Return (x, y) of the center of cell containing provided text 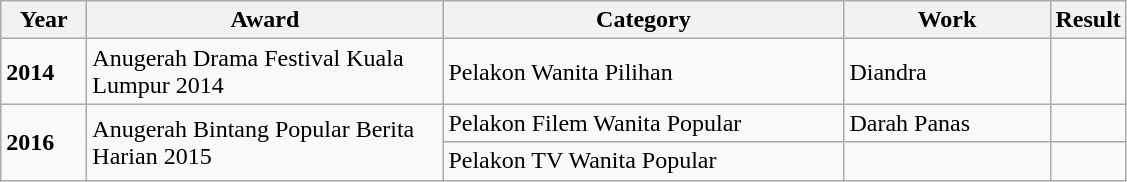
Pelakon Wanita Pilihan (644, 72)
2016 (44, 142)
Pelakon Filem Wanita Popular (644, 123)
Diandra (947, 72)
Work (947, 20)
Anugerah Drama Festival Kuala Lumpur 2014 (265, 72)
2014 (44, 72)
Result (1088, 20)
Anugerah Bintang Popular Berita Harian 2015 (265, 142)
Category (644, 20)
Darah Panas (947, 123)
Award (265, 20)
Year (44, 20)
Pelakon TV Wanita Popular (644, 161)
